Locate the cell with the specified text and output its (x, y) center coordinate. 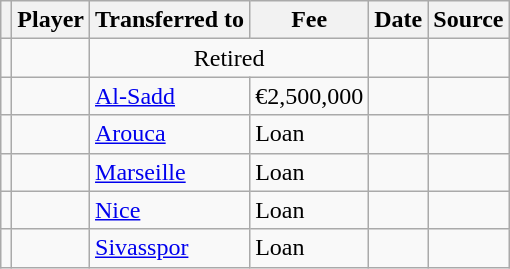
Date (398, 20)
Source (468, 20)
Nice (170, 210)
Al-Sadd (170, 96)
Transferred to (170, 20)
€2,500,000 (310, 96)
Retired (230, 58)
Arouca (170, 134)
Sivasspor (170, 248)
Marseille (170, 172)
Player (51, 20)
Fee (310, 20)
